Return the (X, Y) coordinate for the center point of the cell that contains the specified text.  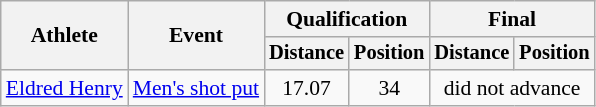
Event (196, 36)
34 (389, 88)
Eldred Henry (64, 88)
did not advance (512, 88)
Athlete (64, 36)
Qualification (346, 19)
17.07 (306, 88)
Men's shot put (196, 88)
Final (512, 19)
